Find where the given text appears and provide that cell's center as [X, Y] coordinate. 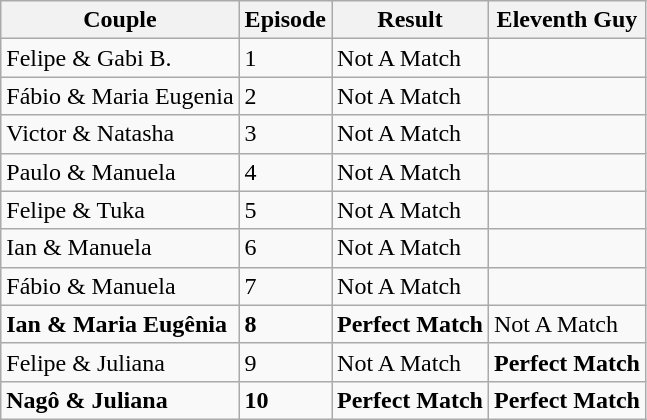
Felipe & Juliana [120, 362]
Fábio & Manuela [120, 286]
2 [285, 96]
1 [285, 58]
Couple [120, 20]
Felipe & Gabi B. [120, 58]
Felipe & Tuka [120, 210]
Ian & Manuela [120, 248]
Eleventh Guy [566, 20]
Victor & Natasha [120, 134]
Episode [285, 20]
6 [285, 248]
4 [285, 172]
Nagô & Juliana [120, 400]
7 [285, 286]
Fábio & Maria Eugenia [120, 96]
3 [285, 134]
Result [410, 20]
Paulo & Manuela [120, 172]
5 [285, 210]
8 [285, 324]
9 [285, 362]
Ian & Maria Eugênia [120, 324]
10 [285, 400]
